Locate the cell with the specified text and output its (X, Y) center coordinate. 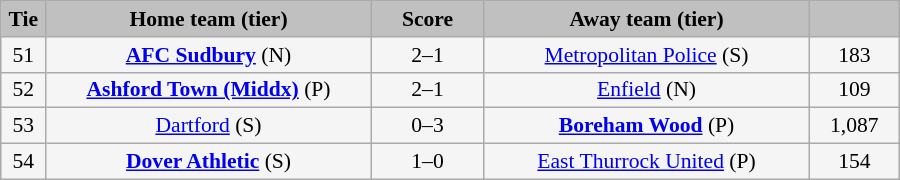
Dover Athletic (S) (209, 162)
AFC Sudbury (N) (209, 55)
51 (24, 55)
183 (854, 55)
East Thurrock United (P) (647, 162)
54 (24, 162)
Ashford Town (Middx) (P) (209, 90)
Away team (tier) (647, 19)
Score (427, 19)
53 (24, 126)
1–0 (427, 162)
Home team (tier) (209, 19)
Enfield (N) (647, 90)
154 (854, 162)
1,087 (854, 126)
109 (854, 90)
Boreham Wood (P) (647, 126)
Tie (24, 19)
0–3 (427, 126)
52 (24, 90)
Metropolitan Police (S) (647, 55)
Dartford (S) (209, 126)
